Determine the (X, Y) coordinate at the center of the cell enclosing the given text.  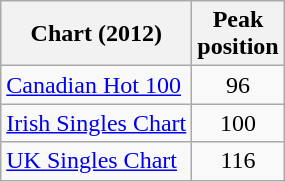
116 (238, 161)
Canadian Hot 100 (96, 85)
100 (238, 123)
Irish Singles Chart (96, 123)
Chart (2012) (96, 34)
96 (238, 85)
UK Singles Chart (96, 161)
Peakposition (238, 34)
